Pinpoint the cell where the given text exists, returning its (x, y) midpoint coordinate. 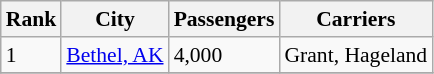
Rank (32, 19)
1 (32, 55)
Bethel, AK (114, 55)
City (114, 19)
4,000 (224, 55)
Grant, Hageland (356, 55)
Carriers (356, 19)
Passengers (224, 19)
